Find where the given text appears and provide that cell's center as [x, y] coordinate. 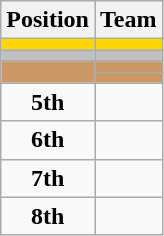
6th [48, 140]
8th [48, 216]
7th [48, 178]
Position [48, 20]
Team [128, 20]
5th [48, 102]
